Scan for the cell matching the given text and deliver its (X, Y) coordinate at center. 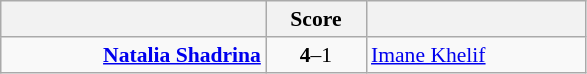
Imane Khelif (476, 55)
4–1 (316, 55)
Natalia Shadrina (134, 55)
Score (316, 19)
